Scan for the cell matching the given text and deliver its [X, Y] coordinate at center. 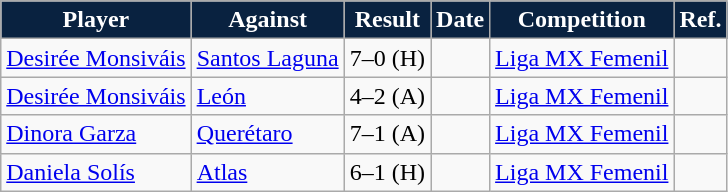
Querétaro [268, 134]
Date [460, 20]
7–0 (H) [387, 58]
Daniela Solís [96, 172]
León [268, 96]
4–2 (A) [387, 96]
Against [268, 20]
Santos Laguna [268, 58]
Competition [582, 20]
Ref. [700, 20]
6–1 (H) [387, 172]
Result [387, 20]
Player [96, 20]
7–1 (A) [387, 134]
Dinora Garza [96, 134]
Atlas [268, 172]
